Return the (x, y) coordinate for the center point of the cell that contains the specified text.  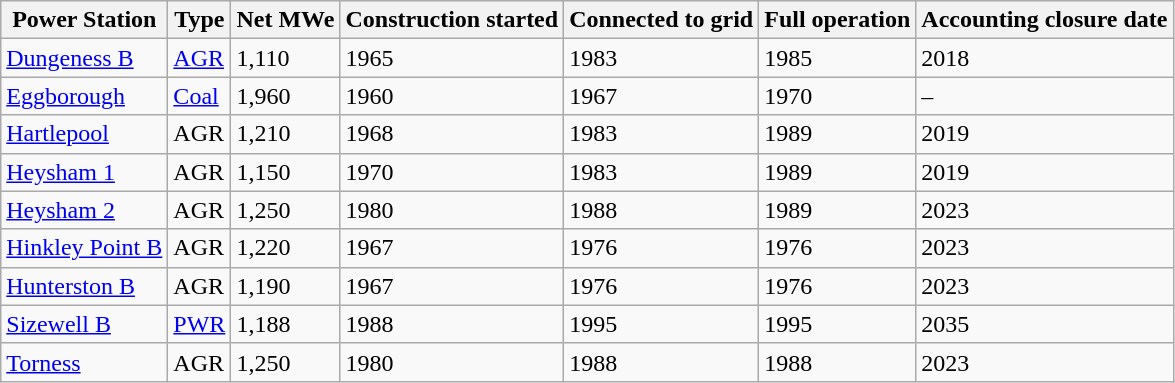
Power Station (84, 20)
Type (200, 20)
1,188 (286, 324)
Torness (84, 362)
– (1044, 96)
Connected to grid (662, 20)
1,110 (286, 58)
Hunterston B (84, 286)
Sizewell B (84, 324)
Net MWe (286, 20)
1,150 (286, 172)
Hinkley Point B (84, 248)
1968 (452, 134)
1965 (452, 58)
1960 (452, 96)
Accounting closure date (1044, 20)
1,210 (286, 134)
Construction started (452, 20)
Heysham 1 (84, 172)
1,190 (286, 286)
Heysham 2 (84, 210)
Full operation (838, 20)
PWR (200, 324)
Hartlepool (84, 134)
Coal (200, 96)
2018 (1044, 58)
Dungeness B (84, 58)
1,220 (286, 248)
2035 (1044, 324)
1,960 (286, 96)
1985 (838, 58)
Eggborough (84, 96)
